Locate the cell with the specified text and output its [x, y] center coordinate. 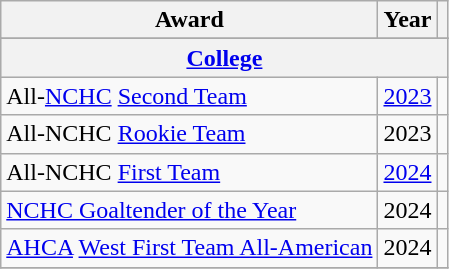
All-NCHC Rookie Team [190, 134]
All-NCHC Second Team [190, 96]
All-NCHC First Team [190, 172]
Year [408, 20]
NCHC Goaltender of the Year [190, 210]
Award [190, 20]
College [224, 58]
AHCA West First Team All-American [190, 248]
